Return (x, y) of the center of cell containing provided text 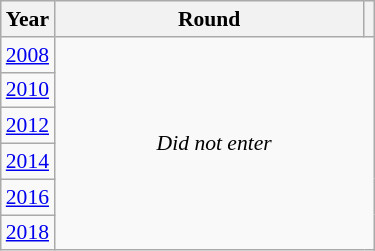
2008 (28, 55)
Round (209, 19)
2010 (28, 90)
2016 (28, 197)
2014 (28, 162)
2018 (28, 233)
Did not enter (214, 144)
Year (28, 19)
2012 (28, 126)
